Return [X, Y] of the center of cell containing provided text 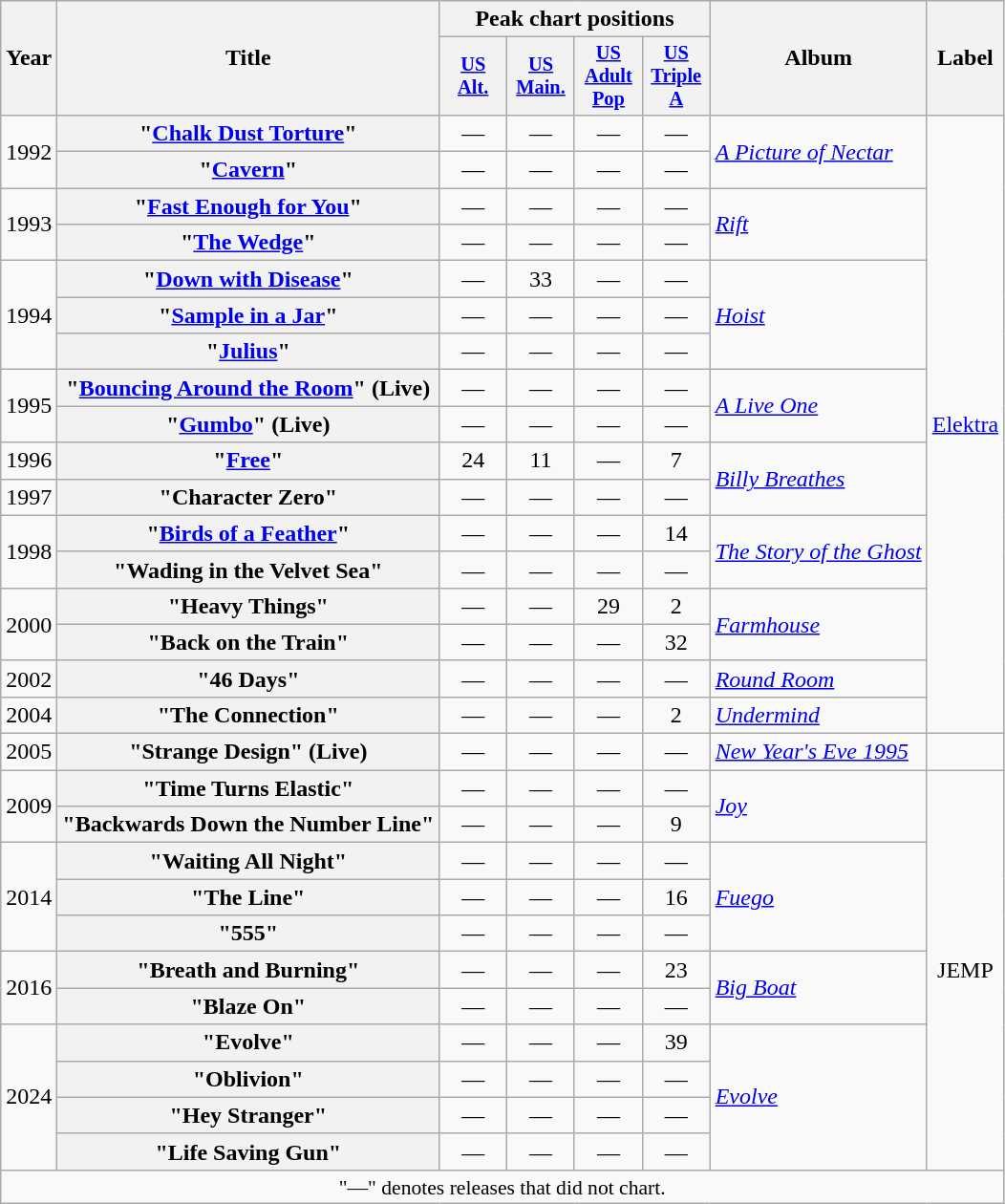
US Alt. [474, 76]
1994 [29, 315]
2000 [29, 624]
"Fast Enough for You" [248, 206]
A Picture of Nectar [818, 151]
2004 [29, 715]
1993 [29, 225]
"Cavern" [248, 170]
Peak chart positions [575, 19]
"Waiting All Night" [248, 861]
US Adult Pop [608, 76]
Year [29, 58]
"Blaze On" [248, 1006]
33 [541, 279]
"Gumbo" (Live) [248, 424]
"Sample in a Jar" [248, 315]
2024 [29, 1097]
USTriple A [676, 76]
"The Wedge" [248, 243]
"—" denotes releases that did not chart. [502, 1187]
1992 [29, 151]
11 [541, 461]
2016 [29, 988]
Hoist [818, 315]
"46 Days" [248, 678]
16 [676, 897]
7 [676, 461]
Rift [818, 225]
Joy [818, 806]
39 [676, 1043]
"Time Turns Elastic" [248, 788]
"Chalk Dust Torture" [248, 133]
"The Connection" [248, 715]
32 [676, 642]
"Wading in the Velvet Sea" [248, 570]
2005 [29, 752]
9 [676, 825]
Elektra [965, 424]
"Backwards Down the Number Line" [248, 825]
"Hey Stranger" [248, 1115]
"Heavy Things" [248, 606]
"Life Saving Gun" [248, 1151]
"Down with Disease" [248, 279]
Farmhouse [818, 624]
"Birds of a Feather" [248, 533]
"The Line" [248, 897]
Billy Breathes [818, 479]
"Character Zero" [248, 497]
1995 [29, 406]
2014 [29, 897]
Fuego [818, 897]
"Oblivion" [248, 1079]
23 [676, 970]
Evolve [818, 1097]
JEMP [965, 971]
Label [965, 58]
1998 [29, 551]
"Back on the Train" [248, 642]
"Evolve" [248, 1043]
2002 [29, 678]
14 [676, 533]
"555" [248, 934]
1996 [29, 461]
Title [248, 58]
"Bouncing Around the Room" (Live) [248, 388]
Undermind [818, 715]
"Breath and Burning" [248, 970]
Round Room [818, 678]
The Story of the Ghost [818, 551]
29 [608, 606]
Album [818, 58]
"Strange Design" (Live) [248, 752]
New Year's Eve 1995 [818, 752]
"Julius" [248, 352]
"Free" [248, 461]
Big Boat [818, 988]
1997 [29, 497]
24 [474, 461]
2009 [29, 806]
A Live One [818, 406]
US Main. [541, 76]
